From the cell containing the given text, extract its center point as (X, Y) coordinate. 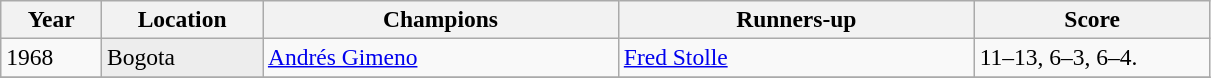
Andrés Gimeno (440, 57)
Fred Stolle (796, 57)
Bogota (182, 57)
11–13, 6–3, 6–4. (1092, 57)
Year (52, 19)
Location (182, 19)
1968 (52, 57)
Champions (440, 19)
Runners-up (796, 19)
Score (1092, 19)
